For the text-containing cell, return its midpoint in (X, Y) coordinate format. 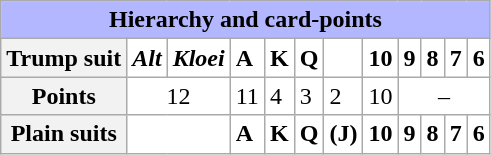
Plain suits (64, 134)
(J) (344, 134)
Trump suit (64, 58)
Kloei (198, 58)
Points (64, 96)
Hierarchy and card-points (246, 20)
Alt (147, 58)
3 (309, 96)
12 (178, 96)
4 (279, 96)
2 (344, 96)
11 (247, 96)
– (444, 96)
